Output the [X, Y] coordinate of the center of the cell containing the given text.  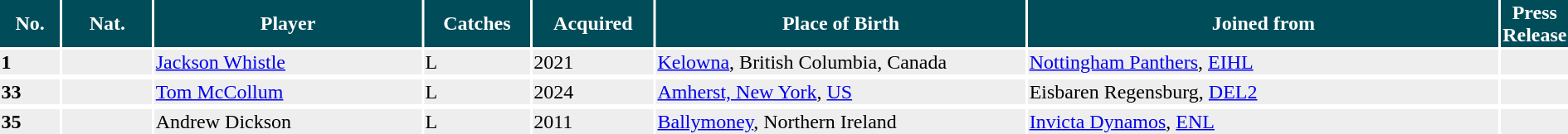
Kelowna, British Columbia, Canada [841, 62]
Nottingham Panthers, EIHL [1263, 62]
2011 [593, 122]
35 [30, 122]
No. [30, 23]
Amherst, New York, US [841, 92]
33 [30, 92]
Place of Birth [841, 23]
Catches [477, 23]
Eisbaren Regensburg, DEL2 [1263, 92]
1 [30, 62]
Nat. [107, 23]
2021 [593, 62]
Joined from [1263, 23]
Player [288, 23]
Tom McCollum [288, 92]
Press Release [1535, 23]
Invicta Dynamos, ENL [1263, 122]
2024 [593, 92]
Andrew Dickson [288, 122]
Ballymoney, Northern Ireland [841, 122]
Acquired [593, 23]
Jackson Whistle [288, 62]
